Search for the cell housing the specified text and yield its [x, y] center coordinate. 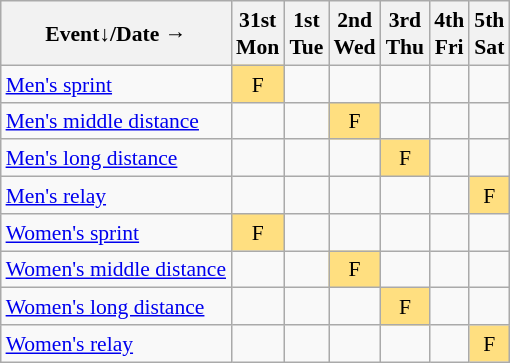
31stMon [258, 33]
Women's sprint [116, 232]
Men's relay [116, 194]
Men's middle distance [116, 120]
Women's middle distance [116, 268]
2ndWed [354, 33]
Men's sprint [116, 84]
Women's relay [116, 344]
Men's long distance [116, 158]
3rdThu [406, 33]
5thSat [489, 33]
Event↓/Date → [116, 33]
Women's long distance [116, 306]
4thFri [449, 33]
1stTue [306, 33]
